Determine the [X, Y] coordinate at the center of the cell enclosing the given text.  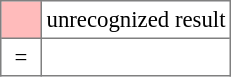
= [21, 57]
unrecognized result [136, 20]
